For the text-containing cell, return its midpoint in (x, y) coordinate format. 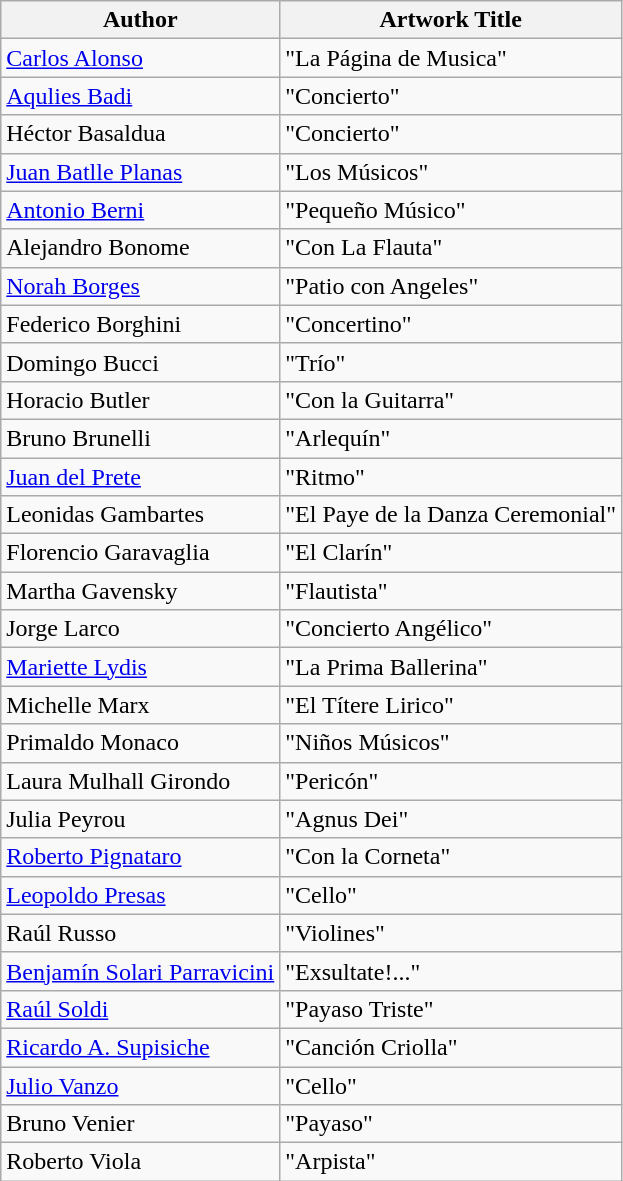
"Concierto Angélico" (451, 629)
Primaldo Monaco (140, 743)
"Payaso" (451, 1124)
Jorge Larco (140, 629)
Leonidas Gambartes (140, 515)
"Trío" (451, 362)
"Violines" (451, 933)
Antonio Berni (140, 210)
Michelle Marx (140, 705)
"Ritmo" (451, 477)
"Pequeño Músico" (451, 210)
Martha Gavensky (140, 591)
Domingo Bucci (140, 362)
Julio Vanzo (140, 1085)
Horacio Butler (140, 400)
"La Página de Musica" (451, 58)
"Con la Guitarra" (451, 400)
"Canción Criolla" (451, 1047)
"La Prima Ballerina" (451, 667)
Laura Mulhall Girondo (140, 781)
Héctor Basaldua (140, 134)
"Concertino" (451, 324)
Author (140, 20)
Federico Borghini (140, 324)
"El Paye de la Danza Ceremonial" (451, 515)
"Con la Corneta" (451, 857)
Bruno Brunelli (140, 438)
Benjamín Solari Parravicini (140, 971)
"Pericón" (451, 781)
"Niños Músicos" (451, 743)
"El Títere Lirico" (451, 705)
Ricardo A. Supisiche (140, 1047)
"Patio con Angeles" (451, 286)
Florencio Garavaglia (140, 553)
Mariette Lydis (140, 667)
"Arpista" (451, 1162)
Raúl Soldi (140, 1009)
Alejandro Bonome (140, 248)
"Con La Flauta" (451, 248)
Bruno Venier (140, 1124)
Raúl Russo (140, 933)
"Los Músicos" (451, 172)
"Exsultate!..." (451, 971)
"Agnus Dei" (451, 819)
Leopoldo Presas (140, 895)
Julia Peyrou (140, 819)
Roberto Pignataro (140, 857)
"Arlequín" (451, 438)
Juan Batlle Planas (140, 172)
Norah Borges (140, 286)
Carlos Alonso (140, 58)
"El Clarín" (451, 553)
"Payaso Triste" (451, 1009)
Juan del Prete (140, 477)
Artwork Title (451, 20)
Aqulies Badi (140, 96)
"Flautista" (451, 591)
Roberto Viola (140, 1162)
